Determine the (X, Y) coordinate at the center of the cell enclosing the given text.  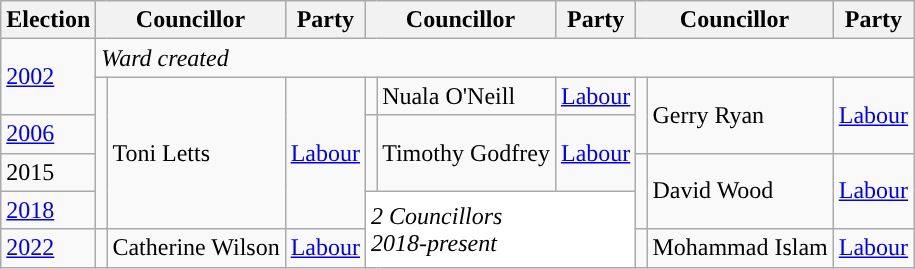
2002 (48, 77)
David Wood (740, 191)
Election (48, 20)
2006 (48, 134)
Ward created (505, 58)
Toni Letts (196, 153)
Gerry Ryan (740, 115)
2022 (48, 248)
2018 (48, 210)
Timothy Godfrey (466, 153)
Catherine Wilson (196, 248)
2015 (48, 172)
Nuala O'Neill (466, 96)
Mohammad Islam (740, 248)
2 Councillors2018-present (501, 229)
